Detect which cell encompasses the target text, then output its [x, y] center coordinate. 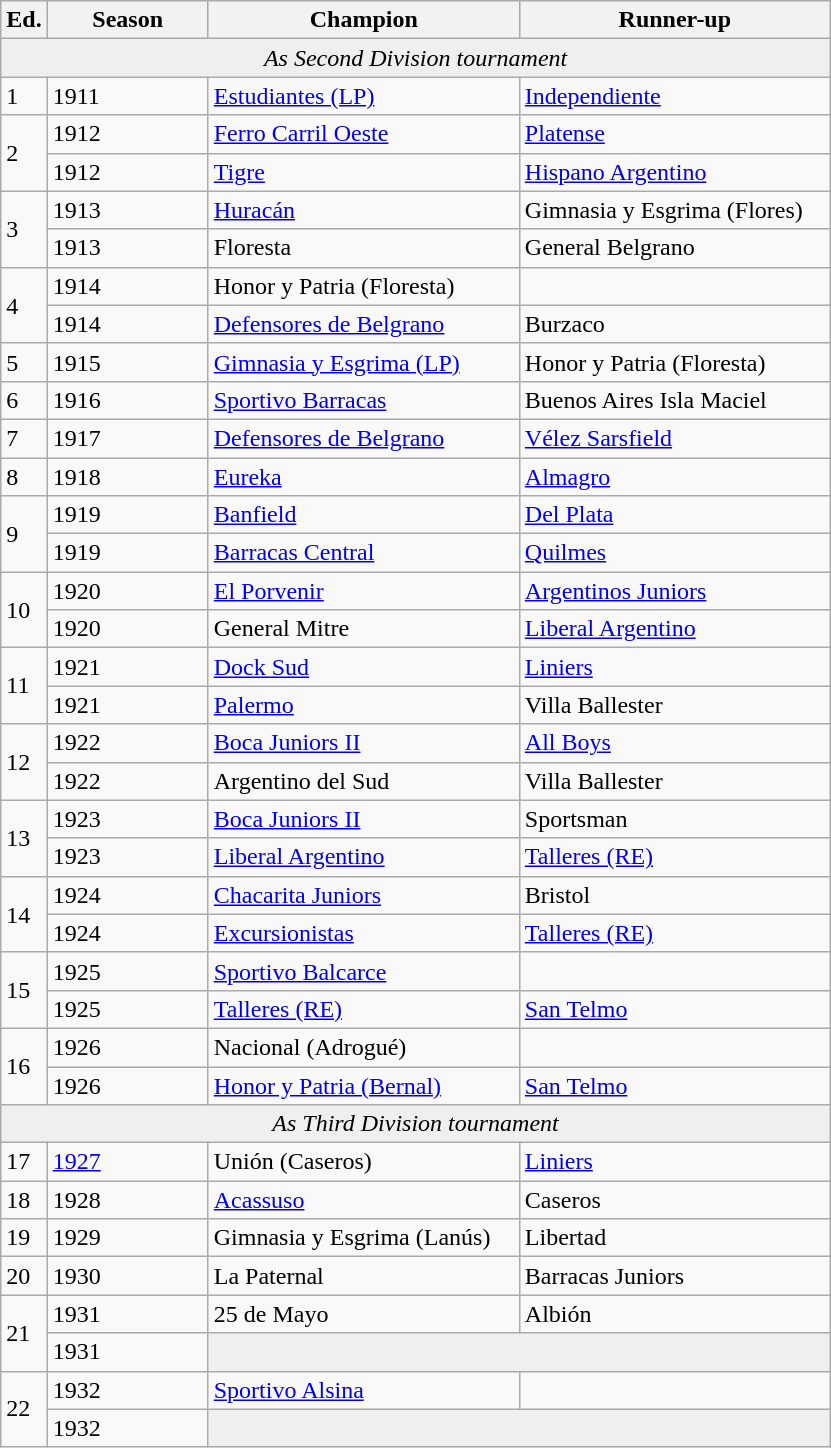
25 de Mayo [364, 1314]
18 [24, 1200]
Acassuso [364, 1200]
Barracas Juniors [674, 1276]
5 [24, 362]
Libertad [674, 1238]
17 [24, 1162]
15 [24, 990]
Huracán [364, 210]
4 [24, 305]
Ed. [24, 20]
Argentinos Juniors [674, 591]
8 [24, 477]
Del Plata [674, 515]
Caseros [674, 1200]
9 [24, 534]
Argentino del Sud [364, 781]
11 [24, 686]
Gimnasia y Esgrima (Lanús) [364, 1238]
1929 [128, 1238]
14 [24, 914]
13 [24, 838]
Platense [674, 134]
Unión (Caseros) [364, 1162]
Season [128, 20]
As Third Division tournament [416, 1124]
1911 [128, 96]
Banfield [364, 515]
Independiente [674, 96]
Burzaco [674, 324]
Eureka [364, 477]
Sportivo Balcarce [364, 971]
Dock Sud [364, 667]
Gimnasia y Esgrima (Flores) [674, 210]
21 [24, 1333]
Gimnasia y Esgrima (LP) [364, 362]
Floresta [364, 248]
2 [24, 153]
1930 [128, 1276]
All Boys [674, 743]
Nacional (Adrogué) [364, 1047]
Vélez Sarsfield [674, 438]
19 [24, 1238]
Sportivo Barracas [364, 400]
Sportsman [674, 819]
Hispano Argentino [674, 172]
1 [24, 96]
10 [24, 610]
El Porvenir [364, 591]
Honor y Patria (Bernal) [364, 1085]
General Mitre [364, 629]
22 [24, 1409]
Quilmes [674, 553]
7 [24, 438]
12 [24, 762]
Runner-up [674, 20]
Albión [674, 1314]
General Belgrano [674, 248]
1918 [128, 477]
1917 [128, 438]
Sportivo Alsina [364, 1390]
Excursionistas [364, 933]
Palermo [364, 705]
1927 [128, 1162]
Champion [364, 20]
Estudiantes (LP) [364, 96]
1928 [128, 1200]
Chacarita Juniors [364, 895]
1915 [128, 362]
Almagro [674, 477]
16 [24, 1066]
Tigre [364, 172]
3 [24, 229]
La Paternal [364, 1276]
Ferro Carril Oeste [364, 134]
Barracas Central [364, 553]
20 [24, 1276]
As Second Division tournament [416, 58]
1916 [128, 400]
6 [24, 400]
Bristol [674, 895]
Buenos Aires Isla Maciel [674, 400]
